Provide the (X, Y) coordinate of the cell's center where the given text is located.  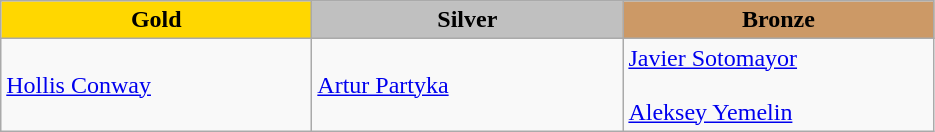
Hollis Conway (156, 85)
Gold (156, 20)
Artur Partyka (468, 85)
Javier SotomayorAleksey Yemelin (778, 85)
Silver (468, 20)
Bronze (778, 20)
